Detect which cell encompasses the target text, then output its (x, y) center coordinate. 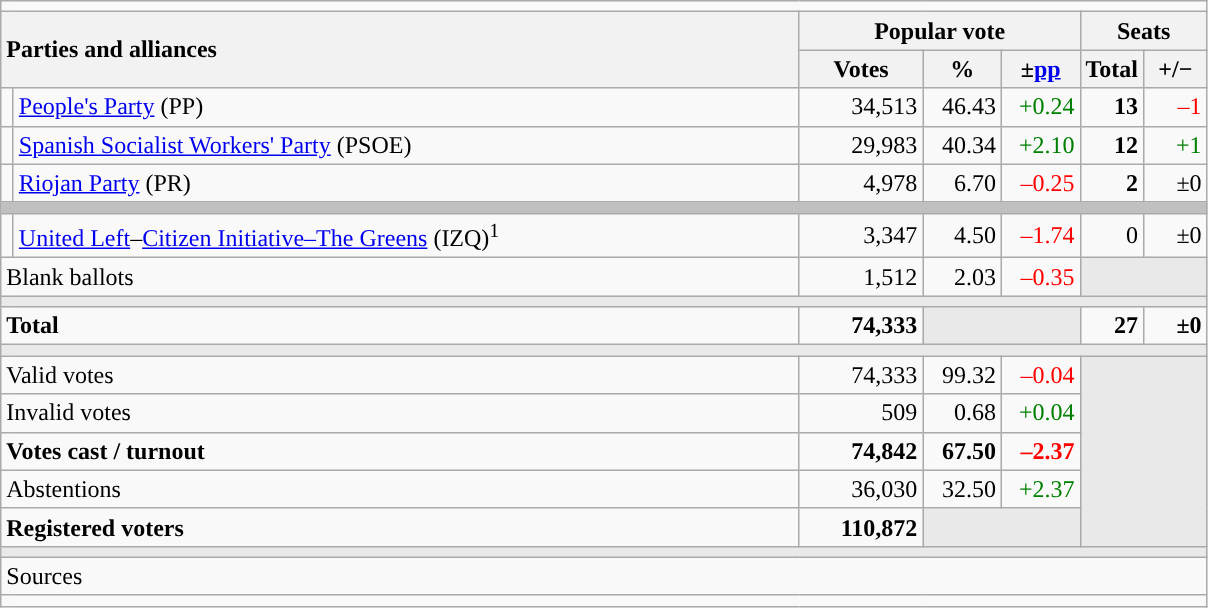
% (962, 69)
34,513 (861, 107)
People's Party (PP) (406, 107)
67.50 (962, 451)
32.50 (962, 489)
2 (1112, 183)
–1 (1176, 107)
Abstentions (400, 489)
4.50 (962, 236)
74,842 (861, 451)
–0.04 (1040, 375)
99.32 (962, 375)
13 (1112, 107)
509 (861, 413)
+2.37 (1040, 489)
1,512 (861, 277)
40.34 (962, 145)
27 (1112, 326)
Parties and alliances (400, 50)
–0.35 (1040, 277)
2.03 (962, 277)
0 (1112, 236)
Riojan Party (PR) (406, 183)
46.43 (962, 107)
0.68 (962, 413)
Blank ballots (400, 277)
6.70 (962, 183)
+/− (1176, 69)
Spanish Socialist Workers' Party (PSOE) (406, 145)
3,347 (861, 236)
United Left–Citizen Initiative–The Greens (IZQ)1 (406, 236)
–1.74 (1040, 236)
Popular vote (940, 31)
+1 (1176, 145)
+2.10 (1040, 145)
Seats (1144, 31)
–2.37 (1040, 451)
29,983 (861, 145)
Sources (604, 576)
110,872 (861, 527)
Votes cast / turnout (400, 451)
12 (1112, 145)
Votes (861, 69)
+0.24 (1040, 107)
±pp (1040, 69)
Invalid votes (400, 413)
+0.04 (1040, 413)
4,978 (861, 183)
–0.25 (1040, 183)
Registered voters (400, 527)
36,030 (861, 489)
Valid votes (400, 375)
